Output the (X, Y) coordinate of the center of the cell containing the given text.  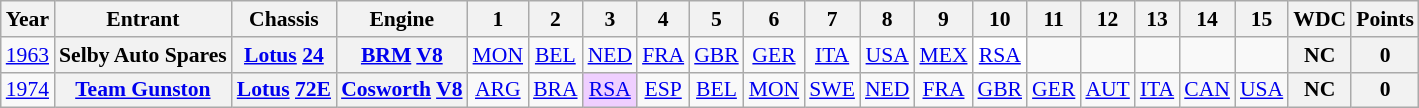
12 (1107, 19)
2 (556, 19)
Team Gunston (143, 90)
1963 (28, 55)
7 (832, 19)
Cosworth V8 (402, 90)
1 (498, 19)
Selby Auto Spares (143, 55)
8 (887, 19)
10 (1000, 19)
3 (610, 19)
14 (1207, 19)
MEX (943, 55)
4 (663, 19)
5 (716, 19)
BRA (556, 90)
CAN (1207, 90)
15 (1262, 19)
Lotus 24 (284, 55)
9 (943, 19)
1974 (28, 90)
Year (28, 19)
Points (1385, 19)
Chassis (284, 19)
13 (1157, 19)
11 (1054, 19)
Engine (402, 19)
BRM V8 (402, 55)
AUT (1107, 90)
6 (774, 19)
Entrant (143, 19)
ESP (663, 90)
ARG (498, 90)
SWE (832, 90)
WDC (1320, 19)
Lotus 72E (284, 90)
